Provide the [X, Y] coordinate of the cell's center where the given text is located.  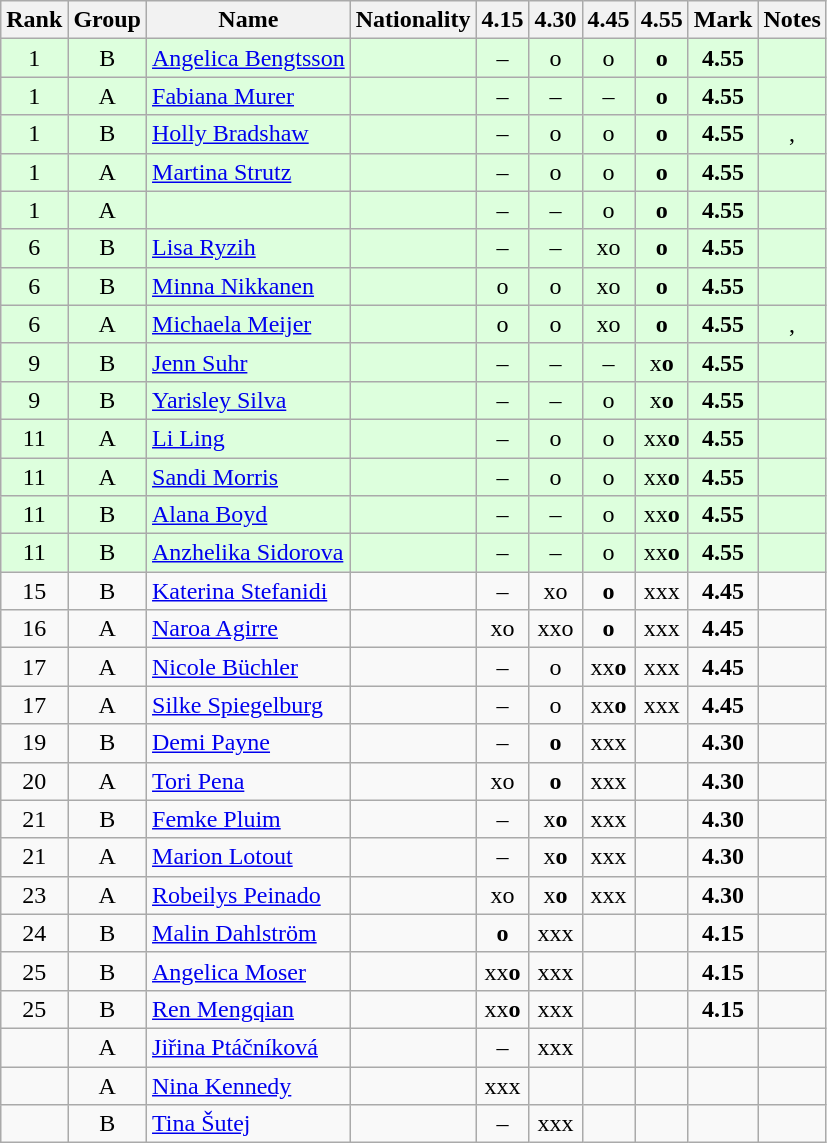
15 [34, 591]
Group [108, 20]
Angelica Moser [249, 971]
Ren Mengqian [249, 1009]
Sandi Morris [249, 477]
20 [34, 781]
Minna Nikkanen [249, 286]
Holly Bradshaw [249, 134]
Li Ling [249, 438]
Mark [723, 20]
Jenn Suhr [249, 362]
Femke Pluim [249, 819]
16 [34, 629]
19 [34, 743]
Name [249, 20]
Jiřina Ptáčníková [249, 1047]
Angelica Bengtsson [249, 58]
Martina Strutz [249, 172]
Yarisley Silva [249, 400]
Lisa Ryzih [249, 248]
Fabiana Murer [249, 96]
Naroa Agirre [249, 629]
Marion Lotout [249, 857]
Rank [34, 20]
23 [34, 895]
Anzhelika Sidorova [249, 553]
Silke Spiegelburg [249, 705]
Nicole Büchler [249, 667]
Notes [792, 20]
Demi Payne [249, 743]
Alana Boyd [249, 515]
Tina Šutej [249, 1124]
Katerina Stefanidi [249, 591]
Nationality [413, 20]
Tori Pena [249, 781]
Nina Kennedy [249, 1085]
Michaela Meijer [249, 324]
Malin Dahlström [249, 933]
24 [34, 933]
Robeilys Peinado [249, 895]
